Locate the cell with the specified text and output its (X, Y) center coordinate. 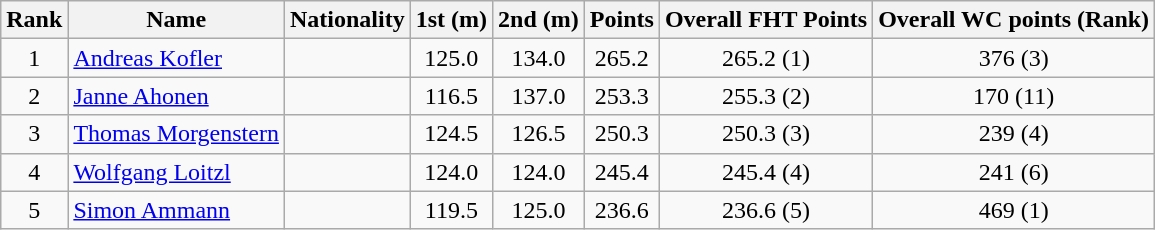
245.4 (622, 172)
250.3 (3) (766, 134)
5 (34, 210)
265.2 (1) (766, 58)
Janne Ahonen (176, 96)
469 (1) (1014, 210)
250.3 (622, 134)
124.5 (451, 134)
170 (11) (1014, 96)
Name (176, 20)
Simon Ammann (176, 210)
1st (m) (451, 20)
134.0 (539, 58)
Rank (34, 20)
255.3 (2) (766, 96)
Wolfgang Loitzl (176, 172)
Nationality (347, 20)
245.4 (4) (766, 172)
Andreas Kofler (176, 58)
241 (6) (1014, 172)
126.5 (539, 134)
119.5 (451, 210)
236.6 (5) (766, 210)
376 (3) (1014, 58)
2nd (m) (539, 20)
1 (34, 58)
3 (34, 134)
Overall FHT Points (766, 20)
Points (622, 20)
239 (4) (1014, 134)
236.6 (622, 210)
137.0 (539, 96)
Thomas Morgenstern (176, 134)
Overall WC points (Rank) (1014, 20)
4 (34, 172)
253.3 (622, 96)
265.2 (622, 58)
2 (34, 96)
116.5 (451, 96)
